Pinpoint the cell where the given text exists, returning its [X, Y] midpoint coordinate. 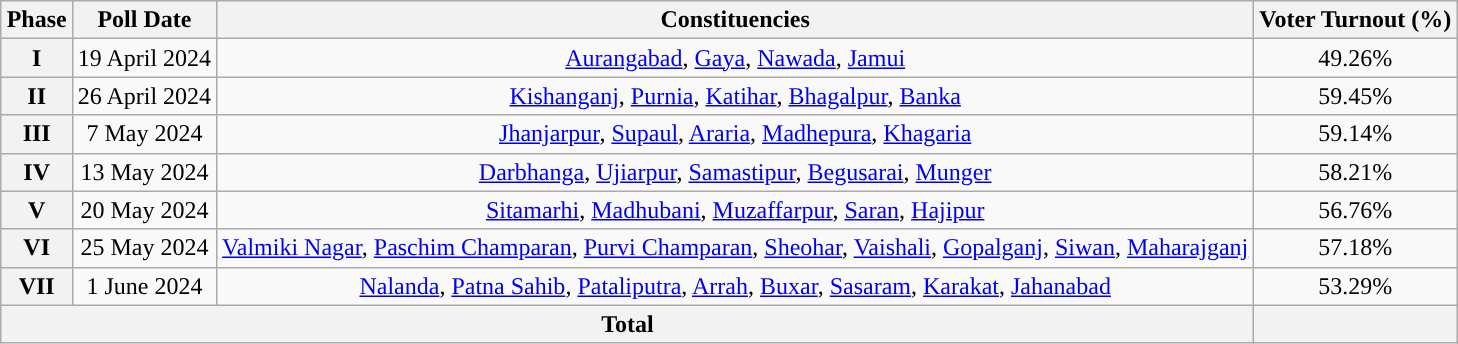
Sitamarhi, Madhubani, Muzaffarpur, Saran, Hajipur [736, 210]
49.26% [1356, 58]
26 April 2024 [144, 96]
20 May 2024 [144, 210]
I [36, 58]
Poll Date [144, 20]
Total [628, 324]
Darbhanga, Ujiarpur, Samastipur, Begusarai, Munger [736, 172]
Phase [36, 20]
56.76% [1356, 210]
19 April 2024 [144, 58]
57.18% [1356, 248]
II [36, 96]
V [36, 210]
III [36, 134]
1 June 2024 [144, 286]
13 May 2024 [144, 172]
Valmiki Nagar, Paschim Champaran, Purvi Champaran, Sheohar, Vaishali, Gopalganj, Siwan, Maharajganj [736, 248]
VII [36, 286]
Constituencies [736, 20]
59.45% [1356, 96]
53.29% [1356, 286]
IV [36, 172]
Voter Turnout (%) [1356, 20]
59.14% [1356, 134]
58.21% [1356, 172]
Kishanganj, Purnia, Katihar, Bhagalpur, Banka [736, 96]
Nalanda, Patna Sahib, Pataliputra, Arrah, Buxar, Sasaram, Karakat, Jahanabad [736, 286]
7 May 2024 [144, 134]
VI [36, 248]
Jhanjarpur, Supaul, Araria, Madhepura, Khagaria [736, 134]
25 May 2024 [144, 248]
Aurangabad, Gaya, Nawada, Jamui [736, 58]
